Capture the cell that displays the provided text and extract its [x, y] central coordinate. 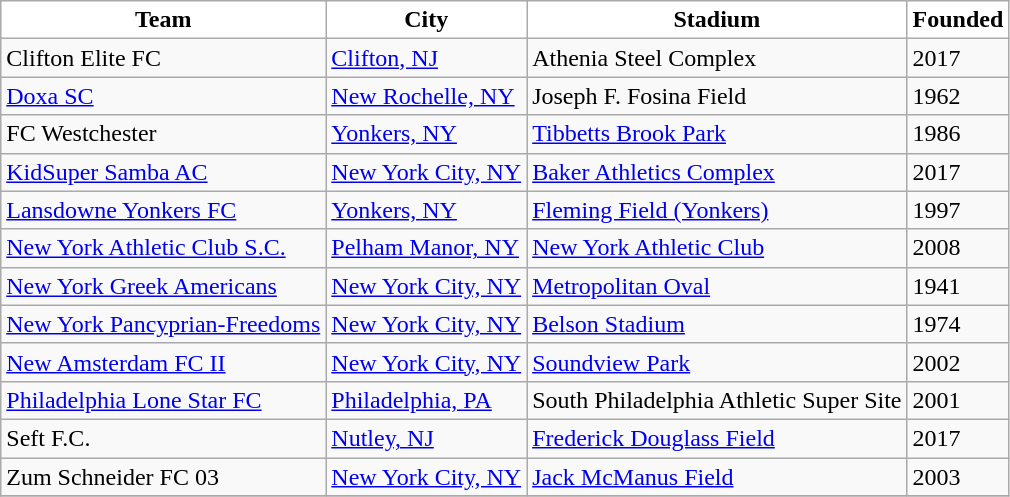
Joseph F. Fosina Field [717, 96]
Jack McManus Field [717, 477]
Fleming Field (Yonkers) [717, 210]
1962 [958, 96]
Belson Stadium [717, 324]
Philadelphia, PA [426, 400]
Team [164, 20]
New York Pancyprian-Freedoms [164, 324]
Lansdowne Yonkers FC [164, 210]
New York Greek Americans [164, 286]
New Amsterdam FC II [164, 362]
Frederick Douglass Field [717, 438]
2002 [958, 362]
Athenia Steel Complex [717, 58]
2003 [958, 477]
City [426, 20]
Philadelphia Lone Star FC [164, 400]
1974 [958, 324]
Nutley, NJ [426, 438]
1986 [958, 134]
Zum Schneider FC 03 [164, 477]
Pelham Manor, NY [426, 248]
South Philadelphia Athletic Super Site [717, 400]
Tibbetts Brook Park [717, 134]
New Rochelle, NY [426, 96]
2008 [958, 248]
Clifton Elite FC [164, 58]
Founded [958, 20]
Baker Athletics Complex [717, 172]
2001 [958, 400]
New York Athletic Club S.C. [164, 248]
Metropolitan Oval [717, 286]
Doxa SC [164, 96]
New York Athletic Club [717, 248]
FC Westchester [164, 134]
1997 [958, 210]
Stadium [717, 20]
1941 [958, 286]
Clifton, NJ [426, 58]
Seft F.C. [164, 438]
KidSuper Samba AC [164, 172]
Soundview Park [717, 362]
